Search for the cell housing the specified text and yield its (X, Y) center coordinate. 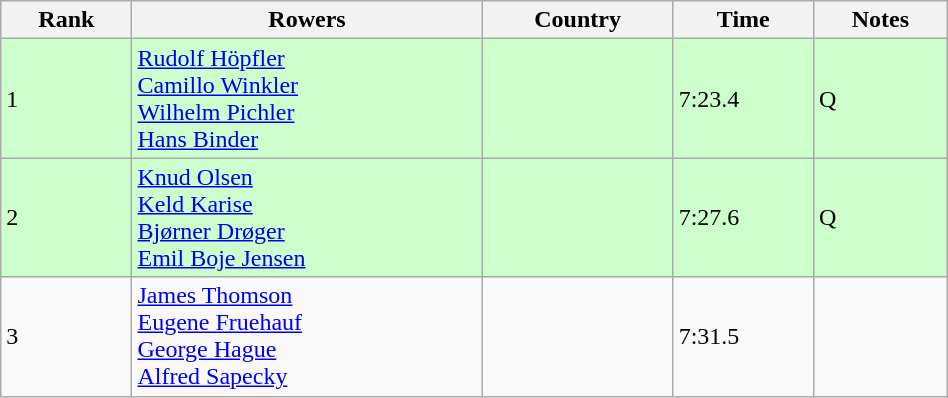
3 (66, 336)
Knud OlsenKeld KariseBjørner DrøgerEmil Boje Jensen (307, 218)
Rowers (307, 20)
7:23.4 (743, 98)
7:31.5 (743, 336)
7:27.6 (743, 218)
Rank (66, 20)
2 (66, 218)
Notes (880, 20)
1 (66, 98)
James ThomsonEugene FruehaufGeorge HagueAlfred Sapecky (307, 336)
Country (578, 20)
Time (743, 20)
Rudolf HöpflerCamillo WinklerWilhelm PichlerHans Binder (307, 98)
